For the text-containing cell, return its midpoint in (X, Y) coordinate format. 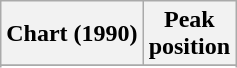
Peakposition (189, 34)
Chart (1990) (72, 34)
